Extract the [x, y] coordinate from the center of the cell holding the provided text.  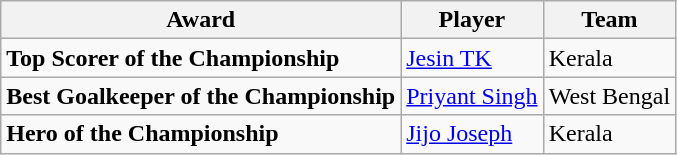
Team [609, 20]
Jijo Joseph [472, 134]
Award [201, 20]
Jesin TK [472, 58]
Priyant Singh [472, 96]
Best Goalkeeper of the Championship [201, 96]
Top Scorer of the Championship [201, 58]
Hero of the Championship [201, 134]
Player [472, 20]
West Bengal [609, 96]
